Scan for the cell matching the given text and deliver its [x, y] coordinate at center. 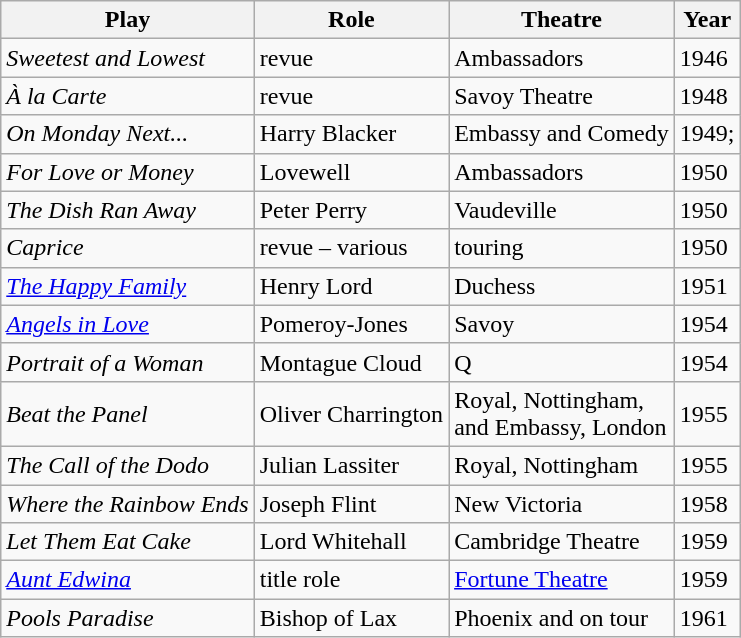
Oliver Charrington [351, 414]
Pools Paradise [128, 618]
Lovewell [351, 172]
1946 [707, 58]
The Happy Family [128, 286]
title role [351, 580]
Bishop of Lax [351, 618]
Julian Lassiter [351, 465]
Pomeroy-Jones [351, 324]
Royal, Nottingham,and Embassy, London [562, 414]
Montague Cloud [351, 362]
Sweetest and Lowest [128, 58]
Duchess [562, 286]
revue – various [351, 248]
1961 [707, 618]
Cambridge Theatre [562, 542]
Savoy Theatre [562, 96]
1949; [707, 134]
Phoenix and on tour [562, 618]
Harry Blacker [351, 134]
On Monday Next... [128, 134]
Embassy and Comedy [562, 134]
Let Them Eat Cake [128, 542]
Fortune Theatre [562, 580]
The Call of the Dodo [128, 465]
Role [351, 20]
Theatre [562, 20]
Beat the Panel [128, 414]
Vaudeville [562, 210]
Joseph Flint [351, 503]
1958 [707, 503]
Lord Whitehall [351, 542]
Q [562, 362]
Royal, Nottingham [562, 465]
Year [707, 20]
1948 [707, 96]
À la Carte [128, 96]
Where the Rainbow Ends [128, 503]
touring [562, 248]
The Dish Ran Away [128, 210]
Caprice [128, 248]
1951 [707, 286]
Peter Perry [351, 210]
For Love or Money [128, 172]
New Victoria [562, 503]
Henry Lord [351, 286]
Savoy [562, 324]
Angels in Love [128, 324]
Play [128, 20]
Aunt Edwina [128, 580]
Portrait of a Woman [128, 362]
